Detect which cell encompasses the target text, then output its [X, Y] center coordinate. 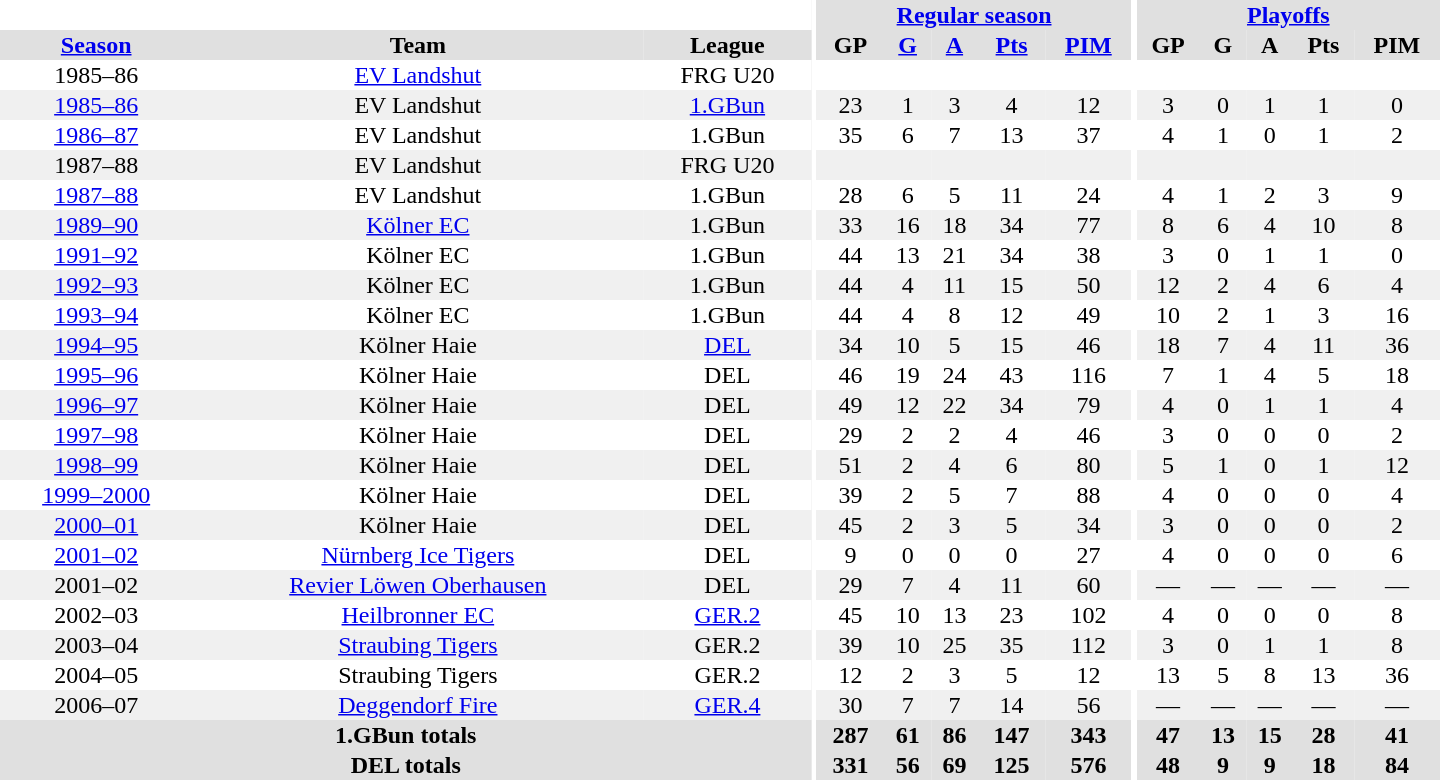
21 [954, 255]
331 [851, 765]
1996–97 [96, 405]
48 [1168, 765]
41 [1397, 735]
2006–07 [96, 705]
DEL totals [406, 765]
1992–93 [96, 285]
287 [851, 735]
Team [418, 45]
147 [1012, 735]
GER.4 [727, 705]
1999–2000 [96, 495]
77 [1088, 225]
576 [1088, 765]
125 [1012, 765]
1991–92 [96, 255]
30 [851, 705]
60 [1088, 585]
League [727, 45]
Revier Löwen Oberhausen [418, 585]
Playoffs [1288, 15]
2003–04 [96, 645]
27 [1088, 555]
86 [954, 735]
2002–03 [96, 615]
88 [1088, 495]
51 [851, 465]
80 [1088, 465]
19 [908, 375]
Regular season [974, 15]
14 [1012, 705]
79 [1088, 405]
Season [96, 45]
43 [1012, 375]
1.GBun totals [406, 735]
84 [1397, 765]
22 [954, 405]
1995–96 [96, 375]
61 [908, 735]
2000–01 [96, 525]
Nürnberg Ice Tigers [418, 555]
69 [954, 765]
25 [954, 645]
Deggendorf Fire [418, 705]
37 [1088, 135]
1989–90 [96, 225]
1994–95 [96, 345]
50 [1088, 285]
112 [1088, 645]
102 [1088, 615]
116 [1088, 375]
1997–98 [96, 435]
343 [1088, 735]
33 [851, 225]
1998–99 [96, 465]
38 [1088, 255]
2004–05 [96, 675]
1986–87 [96, 135]
1993–94 [96, 315]
47 [1168, 735]
Heilbronner EC [418, 615]
